Provide the (X, Y) coordinate of the cell's center where the given text is located.  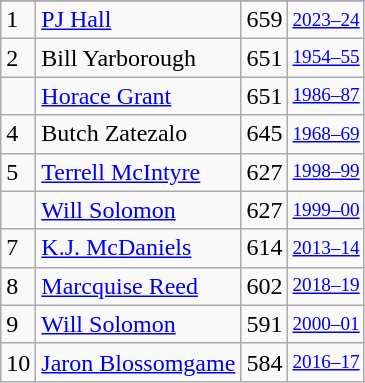
9 (18, 324)
2023–24 (326, 20)
2018–19 (326, 286)
7 (18, 248)
Terrell McIntyre (138, 172)
4 (18, 134)
PJ Hall (138, 20)
10 (18, 362)
8 (18, 286)
659 (264, 20)
Marcquise Reed (138, 286)
2000–01 (326, 324)
1954–55 (326, 58)
591 (264, 324)
Horace Grant (138, 96)
584 (264, 362)
Jaron Blossomgame (138, 362)
2 (18, 58)
Butch Zatezalo (138, 134)
2016–17 (326, 362)
1998–99 (326, 172)
Bill Yarborough (138, 58)
1999–00 (326, 210)
645 (264, 134)
5 (18, 172)
1986–87 (326, 96)
K.J. McDaniels (138, 248)
614 (264, 248)
602 (264, 286)
1 (18, 20)
1968–69 (326, 134)
2013–14 (326, 248)
